Identify which cell holds the provided text, then report its (X, Y) central coordinate. 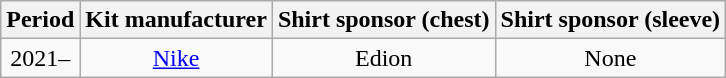
Nike (176, 58)
Shirt sponsor (chest) (384, 20)
None (610, 58)
2021– (40, 58)
Kit manufacturer (176, 20)
Period (40, 20)
Edion (384, 58)
Shirt sponsor (sleeve) (610, 20)
